Return (x, y) of the center of cell containing provided text 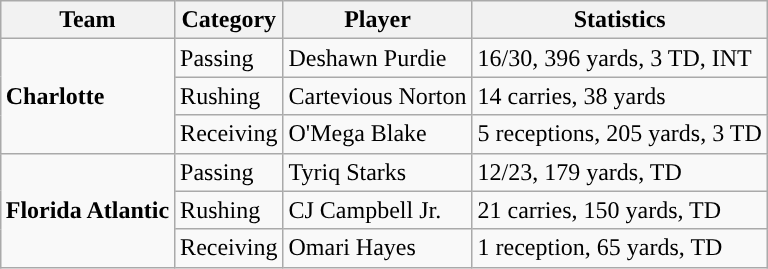
5 receptions, 205 yards, 3 TD (620, 134)
Player (378, 20)
Florida Atlantic (87, 210)
12/23, 179 yards, TD (620, 172)
O'Mega Blake (378, 134)
Tyriq Starks (378, 172)
Category (229, 20)
Charlotte (87, 96)
Team (87, 20)
1 reception, 65 yards, TD (620, 248)
Statistics (620, 20)
Cartevious Norton (378, 96)
CJ Campbell Jr. (378, 210)
Omari Hayes (378, 248)
16/30, 396 yards, 3 TD, INT (620, 58)
Deshawn Purdie (378, 58)
21 carries, 150 yards, TD (620, 210)
14 carries, 38 yards (620, 96)
